Capture the cell that displays the provided text and extract its [X, Y] central coordinate. 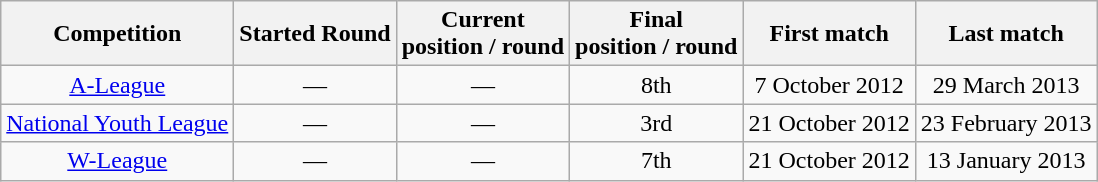
Started Round [315, 34]
Competition [118, 34]
A-League [118, 85]
3rd [656, 123]
Final position / round [656, 34]
7 October 2012 [829, 85]
W-League [118, 161]
7th [656, 161]
Current position / round [482, 34]
Last match [1006, 34]
8th [656, 85]
29 March 2013 [1006, 85]
First match [829, 34]
23 February 2013 [1006, 123]
National Youth League [118, 123]
13 January 2013 [1006, 161]
